Find where the given text appears and provide that cell's center as [x, y] coordinate. 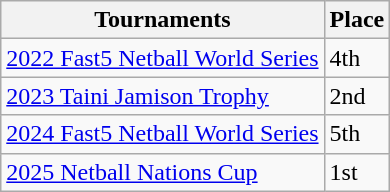
2023 Taini Jamison Trophy [162, 96]
Tournaments [162, 20]
Place [357, 20]
2024 Fast5 Netball World Series [162, 134]
2nd [357, 96]
2025 Netball Nations Cup [162, 172]
1st [357, 172]
2022 Fast5 Netball World Series [162, 58]
4th [357, 58]
5th [357, 134]
